Pinpoint the cell where the given text exists, returning its [X, Y] midpoint coordinate. 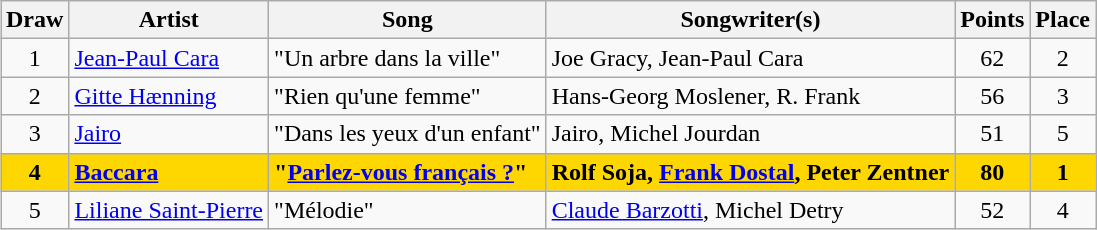
Joe Gracy, Jean-Paul Cara [750, 58]
Place [1063, 20]
52 [992, 210]
Gitte Hænning [169, 96]
Draw [34, 20]
"Un arbre dans la ville" [408, 58]
Jairo, Michel Jourdan [750, 134]
Jean-Paul Cara [169, 58]
"Mélodie" [408, 210]
Baccara [169, 172]
Song [408, 20]
"Rien qu'une femme" [408, 96]
Claude Barzotti, Michel Detry [750, 210]
Liliane Saint-Pierre [169, 210]
"Parlez-vous français ?" [408, 172]
62 [992, 58]
80 [992, 172]
Points [992, 20]
51 [992, 134]
56 [992, 96]
Songwriter(s) [750, 20]
Jairo [169, 134]
Rolf Soja, Frank Dostal, Peter Zentner [750, 172]
Hans-Georg Moslener, R. Frank [750, 96]
"Dans les yeux d'un enfant" [408, 134]
Artist [169, 20]
